Detect which cell encompasses the target text, then output its (X, Y) center coordinate. 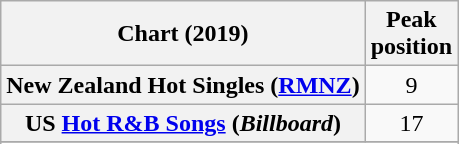
17 (411, 123)
Chart (2019) (183, 34)
New Zealand Hot Singles (RMNZ) (183, 85)
US Hot R&B Songs (Billboard) (183, 123)
9 (411, 85)
Peakposition (411, 34)
